Return the (x, y) coordinate for the center point of the cell that contains the specified text.  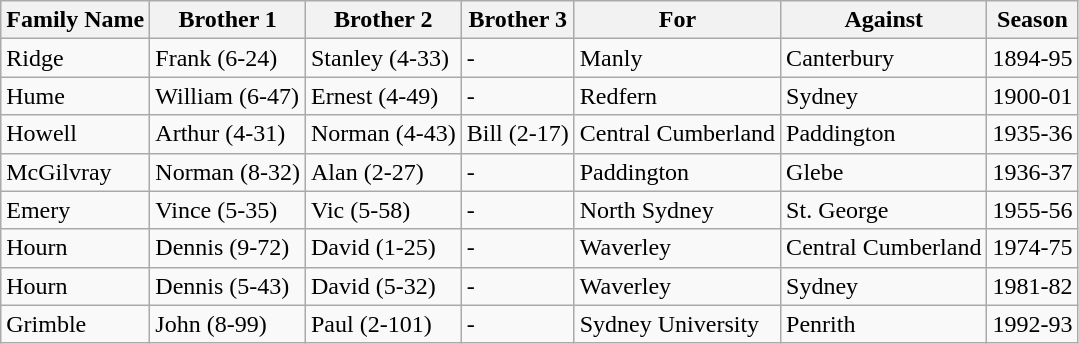
1935-36 (1032, 134)
Paul (2-101) (383, 324)
Brother 2 (383, 20)
Ridge (76, 58)
Alan (2-27) (383, 172)
North Sydney (677, 210)
Ernest (4-49) (383, 96)
Grimble (76, 324)
Norman (4-43) (383, 134)
1900-01 (1032, 96)
Season (1032, 20)
Manly (677, 58)
Penrith (884, 324)
Family Name (76, 20)
Hume (76, 96)
Against (884, 20)
Arthur (4-31) (228, 134)
Sydney University (677, 324)
David (1-25) (383, 248)
Dennis (5-43) (228, 286)
1981-82 (1032, 286)
Brother 3 (518, 20)
Stanley (4-33) (383, 58)
Canterbury (884, 58)
Glebe (884, 172)
John (8-99) (228, 324)
1992-93 (1032, 324)
McGilvray (76, 172)
Emery (76, 210)
Redfern (677, 96)
1955-56 (1032, 210)
1974-75 (1032, 248)
For (677, 20)
Bill (2-17) (518, 134)
1936-37 (1032, 172)
Frank (6-24) (228, 58)
David (5-32) (383, 286)
Norman (8-32) (228, 172)
William (6-47) (228, 96)
Brother 1 (228, 20)
Howell (76, 134)
1894-95 (1032, 58)
Vic (5-58) (383, 210)
St. George (884, 210)
Dennis (9-72) (228, 248)
Vince (5-35) (228, 210)
